Return (X, Y) of the center of cell containing provided text 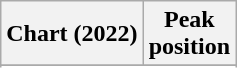
Peakposition (189, 34)
Chart (2022) (72, 34)
